For the text-containing cell, return its midpoint in (X, Y) coordinate format. 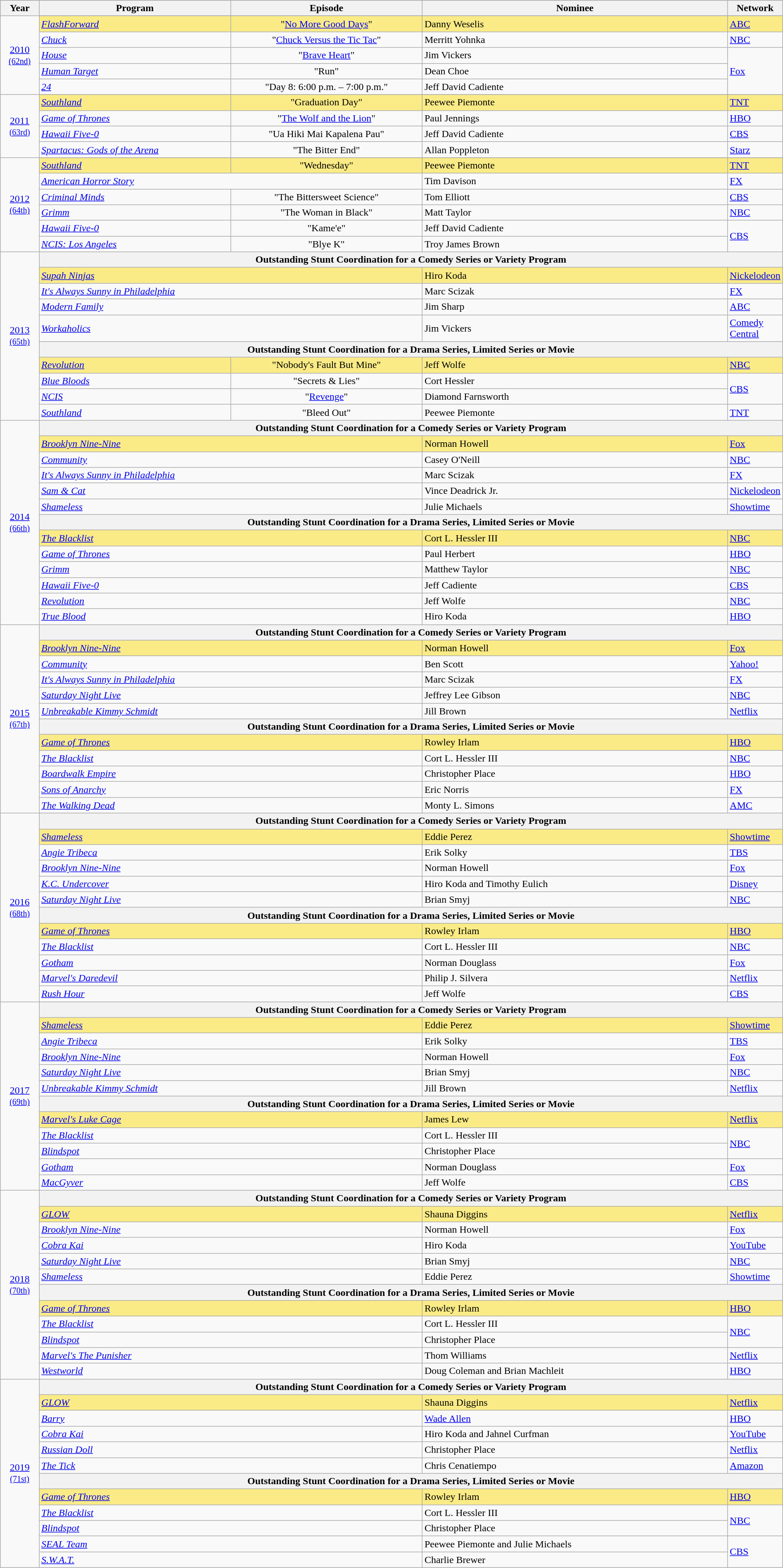
Year (20, 8)
Paul Herbert (575, 554)
Paul Jennings (575, 118)
Troy James Brown (575, 244)
K.C. Undercover (231, 884)
"Blye K" (327, 244)
Marvel's The Punisher (231, 1355)
"Graduation Day" (327, 102)
Network (755, 8)
"Kame'e" (327, 228)
Barry (231, 1418)
NCIS (135, 396)
Russian Doll (231, 1449)
Starz (755, 149)
"No More Good Days" (327, 24)
Charlie Brewer (575, 1560)
MacGyver (231, 1182)
Sons of Anarchy (231, 790)
Doug Coleman and Brian Machleit (575, 1371)
Thom Williams (575, 1355)
"The Wolf and the Lion" (327, 118)
Spartacus: Gods of the Arena (135, 149)
"Bleed Out" (327, 412)
Workaholics (231, 328)
"Day 8: 6:00 p.m. – 7:00 p.m." (327, 87)
2012(64th) (20, 204)
2016(68th) (20, 908)
2014(66th) (20, 522)
24 (135, 87)
Human Target (135, 71)
Casey O'Neill (575, 460)
"Brave Heart" (327, 55)
Monty L. Simons (575, 805)
Comedy Central (755, 328)
The Tick (231, 1466)
"Chuck Versus the Tic Tac" (327, 40)
Jim Sharp (575, 307)
2010(62nd) (20, 55)
Vince Deadrick Jr. (575, 491)
Jeffrey Lee Gibson (575, 695)
Matt Taylor (575, 213)
"Revenge" (327, 396)
"Ua Hiki Mai Kapalena Pau" (327, 134)
Danny Weselis (575, 24)
Wade Allen (575, 1418)
Chris Cenatiempo (575, 1466)
Marvel's Daredevil (231, 978)
Sam & Cat (231, 491)
"Secrets & Lies" (327, 381)
"Wednesday" (327, 165)
Modern Family (231, 307)
"The Woman in Black" (327, 213)
True Blood (231, 617)
Episode (327, 8)
Peewee Piemonte and Julie Michaels (575, 1544)
Boardwalk Empire (231, 774)
FlashForward (135, 24)
The Walking Dead (231, 805)
Nominee (575, 8)
AMC (755, 805)
Tom Elliott (575, 197)
2019(71st) (20, 1473)
"The Bittersweet Science" (327, 197)
Disney (755, 884)
Rush Hour (231, 994)
Merritt Yohnka (575, 40)
Yahoo! (755, 664)
Diamond Farnsworth (575, 396)
NCIS: Los Angeles (135, 244)
Hiro Koda and Timothy Eulich (575, 884)
Philip J. Silvera (575, 978)
Tim Davison (575, 181)
Dean Choe (575, 71)
"The Bitter End" (327, 149)
"Nobody's Fault But Mine" (327, 365)
Amazon (755, 1466)
Allan Poppleton (575, 149)
2011(63rd) (20, 126)
2017(69th) (20, 1096)
Criminal Minds (135, 197)
Chuck (135, 40)
2018(70th) (20, 1284)
Ben Scott (575, 664)
Hiro Koda and Jahnel Curfman (575, 1434)
Matthew Taylor (575, 569)
Blue Bloods (135, 381)
Westworld (231, 1371)
Supah Ninjas (231, 275)
Eric Norris (575, 790)
Jeff Cadiente (575, 585)
S.W.A.T. (231, 1560)
2015(67th) (20, 719)
American Horror Story (231, 181)
2013(65th) (20, 336)
Julie Michaels (575, 507)
House (135, 55)
Cort Hessler (575, 381)
Marvel's Luke Cage (231, 1120)
James Lew (575, 1120)
Program (135, 8)
SEAL Team (231, 1544)
"Run" (327, 71)
